Extract the [X, Y] coordinate from the center of the cell holding the provided text.  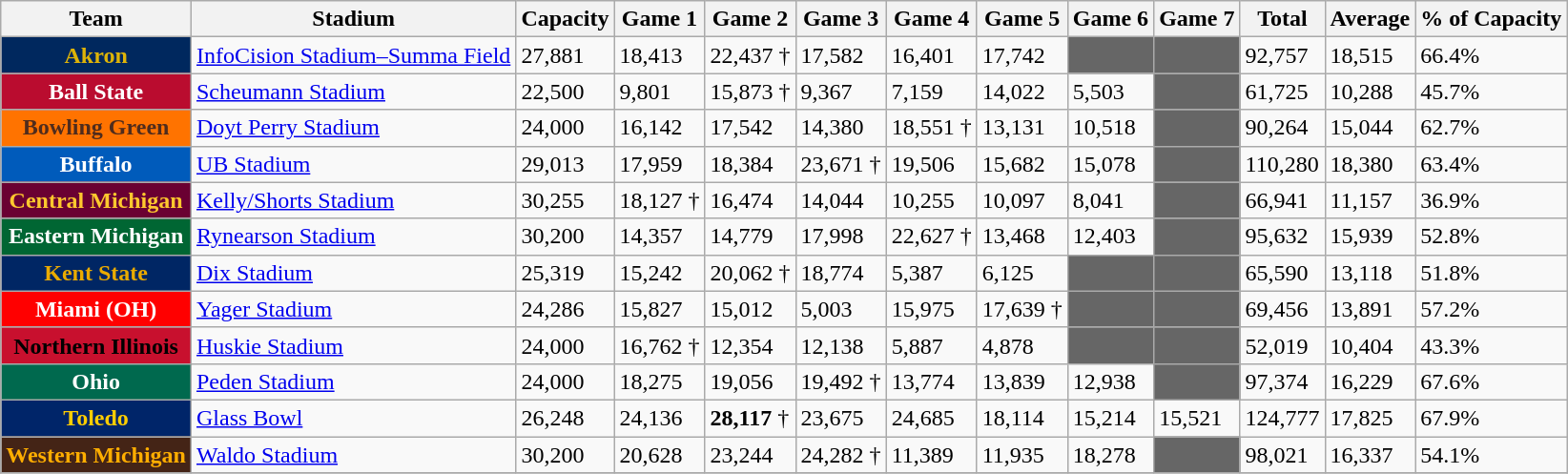
Game 7 [1197, 19]
17,742 [1022, 55]
Huskie Stadium [353, 345]
13,131 [1022, 128]
15,078 [1110, 164]
23,244 [750, 455]
Dix Stadium [353, 273]
Peden Stadium [353, 381]
6,125 [1022, 273]
17,582 [841, 55]
28,117 † [750, 418]
65,590 [1282, 273]
8,041 [1110, 200]
Waldo Stadium [353, 455]
25,319 [565, 273]
36.9% [1492, 200]
Scheumann Stadium [353, 92]
15,873 † [750, 92]
19,492 † [841, 381]
Doyt Perry Stadium [353, 128]
24,136 [660, 418]
7,159 [931, 92]
54.1% [1492, 455]
17,639 † [1022, 309]
13,774 [931, 381]
Miami (OH) [96, 309]
18,127 † [660, 200]
69,456 [1282, 309]
14,357 [660, 237]
18,413 [660, 55]
9,367 [841, 92]
24,282 † [841, 455]
15,827 [660, 309]
Game 1 [660, 19]
45.7% [1492, 92]
124,777 [1282, 418]
18,275 [660, 381]
Game 2 [750, 19]
15,939 [1370, 237]
17,825 [1370, 418]
29,013 [565, 164]
Kent State [96, 273]
26,248 [565, 418]
22,437 † [750, 55]
5,003 [841, 309]
110,280 [1282, 164]
5,503 [1110, 92]
11,389 [931, 455]
18,380 [1370, 164]
Kelly/Shorts Stadium [353, 200]
57.2% [1492, 309]
5,887 [931, 345]
5,387 [931, 273]
24,286 [565, 309]
15,214 [1110, 418]
12,354 [750, 345]
InfoCision Stadium–Summa Field [353, 55]
63.4% [1492, 164]
Rynearson Stadium [353, 237]
18,774 [841, 273]
23,675 [841, 418]
Northern Illinois [96, 345]
19,056 [750, 381]
67.6% [1492, 381]
98,021 [1282, 455]
16,229 [1370, 381]
15,521 [1197, 418]
Total [1282, 19]
18,278 [1110, 455]
Central Michigan [96, 200]
52.8% [1492, 237]
15,975 [931, 309]
14,779 [750, 237]
17,959 [660, 164]
15,012 [750, 309]
20,062 † [750, 273]
67.9% [1492, 418]
14,380 [841, 128]
52,019 [1282, 345]
Stadium [353, 19]
61,725 [1282, 92]
Ball State [96, 92]
16,142 [660, 128]
22,627 † [931, 237]
17,542 [750, 128]
12,138 [841, 345]
22,500 [565, 92]
15,044 [1370, 128]
19,506 [931, 164]
Game 3 [841, 19]
Ohio [96, 381]
10,288 [1370, 92]
92,757 [1282, 55]
66.4% [1492, 55]
12,938 [1110, 381]
Glass Bowl [353, 418]
17,998 [841, 237]
15,242 [660, 273]
16,401 [931, 55]
43.3% [1492, 345]
Bowling Green [96, 128]
Game 4 [931, 19]
18,384 [750, 164]
Toledo [96, 418]
10,404 [1370, 345]
23,671 † [841, 164]
Game 6 [1110, 19]
Akron [96, 55]
14,022 [1022, 92]
95,632 [1282, 237]
51.8% [1492, 273]
Team [96, 19]
9,801 [660, 92]
13,468 [1022, 237]
15,682 [1022, 164]
10,255 [931, 200]
10,518 [1110, 128]
Yager Stadium [353, 309]
4,878 [1022, 345]
12,403 [1110, 237]
Game 5 [1022, 19]
24,685 [931, 418]
20,628 [660, 455]
Average [1370, 19]
Eastern Michigan [96, 237]
10,097 [1022, 200]
Western Michigan [96, 455]
27,881 [565, 55]
Buffalo [96, 164]
Capacity [565, 19]
30,255 [565, 200]
97,374 [1282, 381]
11,157 [1370, 200]
13,839 [1022, 381]
UB Stadium [353, 164]
13,118 [1370, 273]
13,891 [1370, 309]
16,762 † [660, 345]
62.7% [1492, 128]
16,474 [750, 200]
16,337 [1370, 455]
18,114 [1022, 418]
66,941 [1282, 200]
18,515 [1370, 55]
90,264 [1282, 128]
18,551 † [931, 128]
14,044 [841, 200]
% of Capacity [1492, 19]
11,935 [1022, 455]
